Scan for the cell matching the given text and deliver its (x, y) coordinate at center. 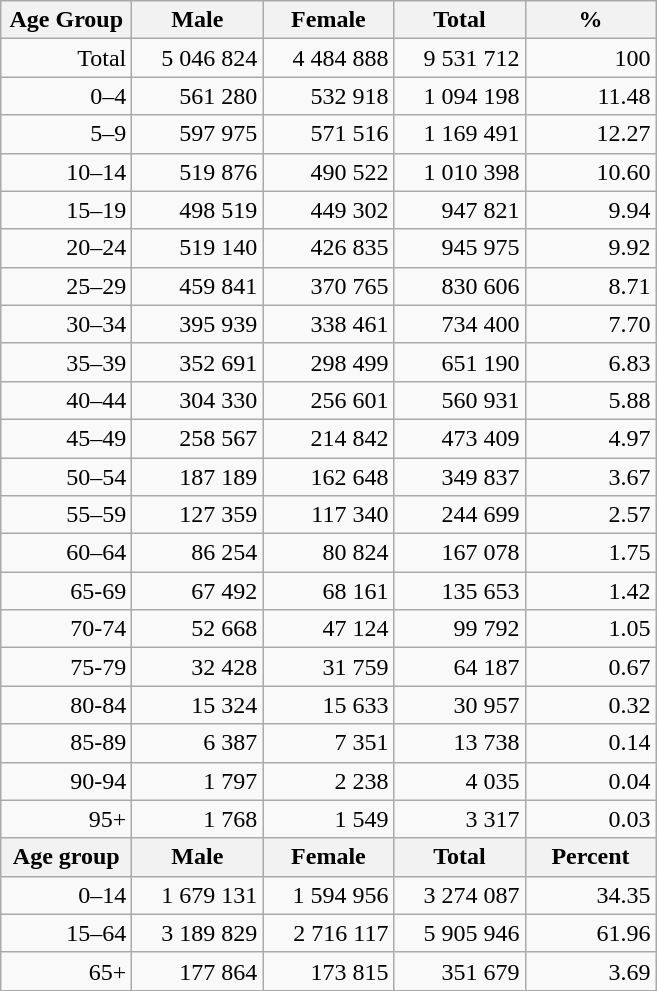
80-84 (66, 705)
30 957 (460, 705)
25–29 (66, 286)
85-89 (66, 743)
490 522 (328, 172)
135 653 (460, 591)
473 409 (460, 438)
519 140 (198, 248)
177 864 (198, 971)
30–34 (66, 324)
256 601 (328, 400)
9.92 (590, 248)
55–59 (66, 515)
1 010 398 (460, 172)
830 606 (460, 286)
60–64 (66, 553)
3.69 (590, 971)
187 189 (198, 477)
5.88 (590, 400)
3 274 087 (460, 895)
395 939 (198, 324)
167 078 (460, 553)
12.27 (590, 134)
532 918 (328, 96)
3.67 (590, 477)
7 351 (328, 743)
3 189 829 (198, 933)
734 400 (460, 324)
0.32 (590, 705)
95+ (66, 819)
3 317 (460, 819)
298 499 (328, 362)
0.03 (590, 819)
47 124 (328, 629)
0–4 (66, 96)
% (590, 20)
2.57 (590, 515)
67 492 (198, 591)
304 330 (198, 400)
32 428 (198, 667)
2 716 117 (328, 933)
13 738 (460, 743)
Age Group (66, 20)
162 648 (328, 477)
561 280 (198, 96)
6.83 (590, 362)
Age group (66, 857)
8.71 (590, 286)
370 765 (328, 286)
349 837 (460, 477)
214 842 (328, 438)
50–54 (66, 477)
6 387 (198, 743)
86 254 (198, 553)
99 792 (460, 629)
80 824 (328, 553)
52 668 (198, 629)
0.04 (590, 781)
15 324 (198, 705)
947 821 (460, 210)
338 461 (328, 324)
45–49 (66, 438)
9.94 (590, 210)
61.96 (590, 933)
117 340 (328, 515)
35–39 (66, 362)
560 931 (460, 400)
Percent (590, 857)
498 519 (198, 210)
68 161 (328, 591)
351 679 (460, 971)
1 768 (198, 819)
64 187 (460, 667)
100 (590, 58)
945 975 (460, 248)
0.67 (590, 667)
1 594 956 (328, 895)
127 359 (198, 515)
70-74 (66, 629)
4 484 888 (328, 58)
15–64 (66, 933)
9 531 712 (460, 58)
258 567 (198, 438)
15 633 (328, 705)
1.05 (590, 629)
597 975 (198, 134)
2 238 (328, 781)
10.60 (590, 172)
651 190 (460, 362)
244 699 (460, 515)
173 815 (328, 971)
1 094 198 (460, 96)
31 759 (328, 667)
75-79 (66, 667)
0–14 (66, 895)
1 169 491 (460, 134)
10–14 (66, 172)
90-94 (66, 781)
1 549 (328, 819)
7.70 (590, 324)
426 835 (328, 248)
1 679 131 (198, 895)
5–9 (66, 134)
15–19 (66, 210)
65-69 (66, 591)
4.97 (590, 438)
4 035 (460, 781)
571 516 (328, 134)
1.75 (590, 553)
449 302 (328, 210)
1 797 (198, 781)
352 691 (198, 362)
34.35 (590, 895)
459 841 (198, 286)
5 046 824 (198, 58)
5 905 946 (460, 933)
1.42 (590, 591)
519 876 (198, 172)
20–24 (66, 248)
11.48 (590, 96)
40–44 (66, 400)
65+ (66, 971)
0.14 (590, 743)
